Output the [X, Y] coordinate of the center of the cell containing the given text.  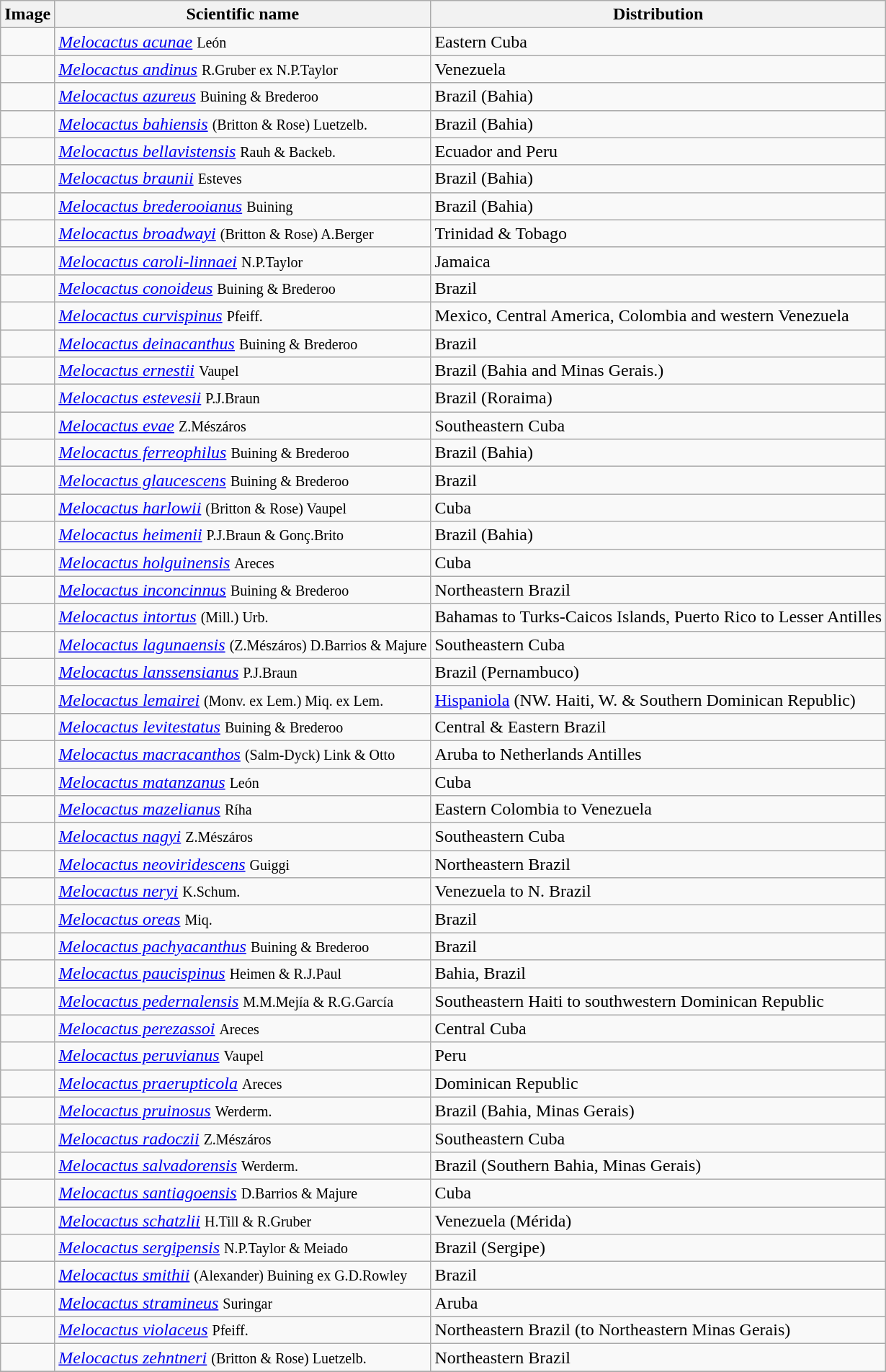
Bahia, Brazil [658, 974]
Northeastern Brazil (to Northeastern Minas Gerais) [658, 1330]
Dominican Republic [658, 1083]
Brazil (Southern Bahia, Minas Gerais) [658, 1165]
Melocactus evae Z.Mészáros [243, 426]
Melocactus brederooianus Buining [243, 206]
Melocactus mazelianus Ríha [243, 810]
Venezuela to N. Brazil [658, 892]
Hispaniola (NW. Haiti, W. & Southern Dominican Republic) [658, 699]
Melocactus praerupticola Areces [243, 1083]
Melocactus glaucescens Buining & Brederoo [243, 480]
Melocactus bellavistensis Rauh & Backeb. [243, 151]
Melocactus neryi K.Schum. [243, 892]
Melocactus estevesii P.J.Braun [243, 398]
Eastern Colombia to Venezuela [658, 810]
Melocactus stramineus Suringar [243, 1303]
Melocactus salvadorensis Werderm. [243, 1165]
Melocactus braunii Esteves [243, 179]
Mexico, Central America, Colombia and western Venezuela [658, 315]
Melocactus andinus R.Gruber ex N.P.Taylor [243, 69]
Melocactus intortus (Mill.) Urb. [243, 617]
Melocactus pedernalensis M.M.Mejía & R.G.García [243, 1001]
Melocactus schatzlii H.Till & R.Gruber [243, 1221]
Jamaica [658, 261]
Melocactus lemairei (Monv. ex Lem.) Miq. ex Lem. [243, 699]
Brazil (Roraima) [658, 398]
Melocactus santiagoensis D.Barrios & Majure [243, 1193]
Melocactus zehntneri (Britton & Rose) Luetzelb. [243, 1358]
Melocactus ferreophilus Buining & Brederoo [243, 453]
Melocactus bahiensis (Britton & Rose) Luetzelb. [243, 124]
Melocactus neoviridescens Guiggi [243, 864]
Melocactus heimenii P.J.Braun & Gonç.Brito [243, 535]
Venezuela [658, 69]
Central Cuba [658, 1028]
Melocactus matanzanus León [243, 781]
Melocactus levitestatus Buining & Brederoo [243, 727]
Melocactus curvispinus Pfeiff. [243, 315]
Brazil (Sergipe) [658, 1248]
Melocactus caroli-linnaei N.P.Taylor [243, 261]
Brazil (Bahia and Minas Gerais.) [658, 371]
Melocactus inconcinnus Buining & Brederoo [243, 590]
Melocactus pruinosus Werderm. [243, 1111]
Melocactus oreas Miq. [243, 919]
Scientific name [243, 14]
Bahamas to Turks-Caicos Islands, Puerto Rico to Lesser Antilles [658, 617]
Melocactus radoczii Z.Mészáros [243, 1138]
Southeastern Haiti to southwestern Dominican Republic [658, 1001]
Melocactus sergipensis N.P.Taylor & Meiado [243, 1248]
Melocactus broadwayi (Britton & Rose) A.Berger [243, 233]
Melocactus perezassoi Areces [243, 1028]
Brazil (Bahia, Minas Gerais) [658, 1111]
Melocactus macracanthos (Salm-Dyck) Link & Otto [243, 754]
Melocactus deinacanthus Buining & Brederoo [243, 344]
Brazil (Pernambuco) [658, 672]
Ecuador and Peru [658, 151]
Distribution [658, 14]
Melocactus nagyi Z.Mészáros [243, 837]
Melocactus azureus Buining & Brederoo [243, 97]
Melocactus peruvianus Vaupel [243, 1056]
Melocactus smithii (Alexander) Buining ex G.D.Rowley [243, 1275]
Central & Eastern Brazil [658, 727]
Aruba [658, 1303]
Melocactus holguinensis Areces [243, 562]
Melocactus lagunaensis (Z.Mészáros) D.Barrios & Majure [243, 645]
Aruba to Netherlands Antilles [658, 754]
Melocactus ernestii Vaupel [243, 371]
Image [27, 14]
Melocactus violaceus Pfeiff. [243, 1330]
Venezuela (Mérida) [658, 1221]
Melocactus paucispinus Heimen & R.J.Paul [243, 974]
Melocactus lanssensianus P.J.Braun [243, 672]
Trinidad & Tobago [658, 233]
Melocactus conoideus Buining & Brederoo [243, 288]
Eastern Cuba [658, 42]
Melocactus harlowii (Britton & Rose) Vaupel [243, 508]
Melocactus acunae León [243, 42]
Peru [658, 1056]
Melocactus pachyacanthus Buining & Brederoo [243, 946]
